Return the (X, Y) coordinate for the center point of the cell that contains the specified text.  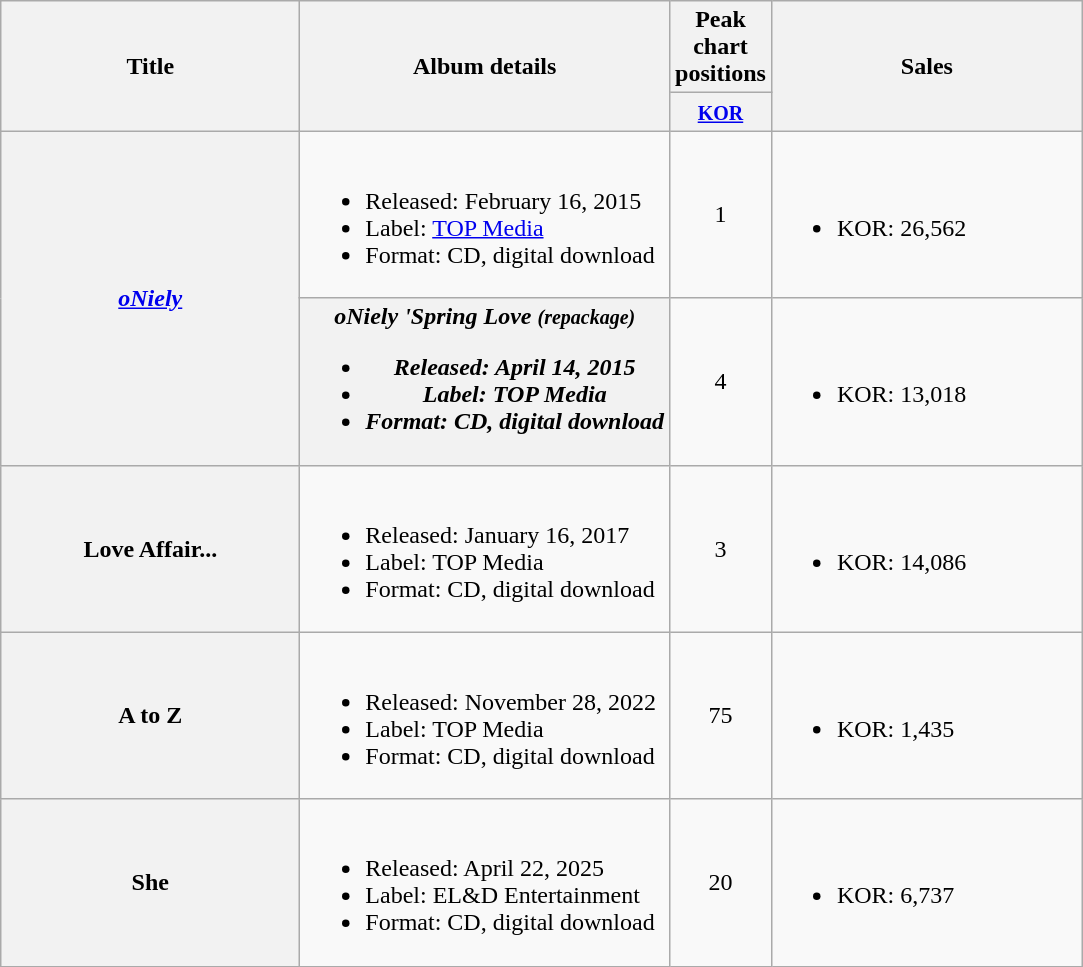
KOR: 1,435 (926, 716)
Released: April 22, 2025Label: EL&D EntertainmentFormat: CD, digital download (485, 882)
KOR (721, 112)
KOR: 6,737 (926, 882)
Released: November 28, 2022Label: TOP MediaFormat: CD, digital download (485, 716)
oNiely (150, 298)
oNiely 'Spring Love (repackage)Released: April 14, 2015Label: TOP MediaFormat: CD, digital download (485, 382)
1 (721, 214)
Title (150, 66)
A to Z (150, 716)
20 (721, 882)
75 (721, 716)
Released: January 16, 2017Label: TOP MediaFormat: CD, digital download (485, 548)
3 (721, 548)
KOR: 26,562 (926, 214)
Peak chart positions (721, 47)
4 (721, 382)
Love Affair... (150, 548)
Released: February 16, 2015Label: TOP MediaFormat: CD, digital download (485, 214)
KOR: 14,086 (926, 548)
Sales (926, 66)
She (150, 882)
Album details (485, 66)
KOR: 13,018 (926, 382)
